Detect which cell encompasses the target text, then output its [X, Y] center coordinate. 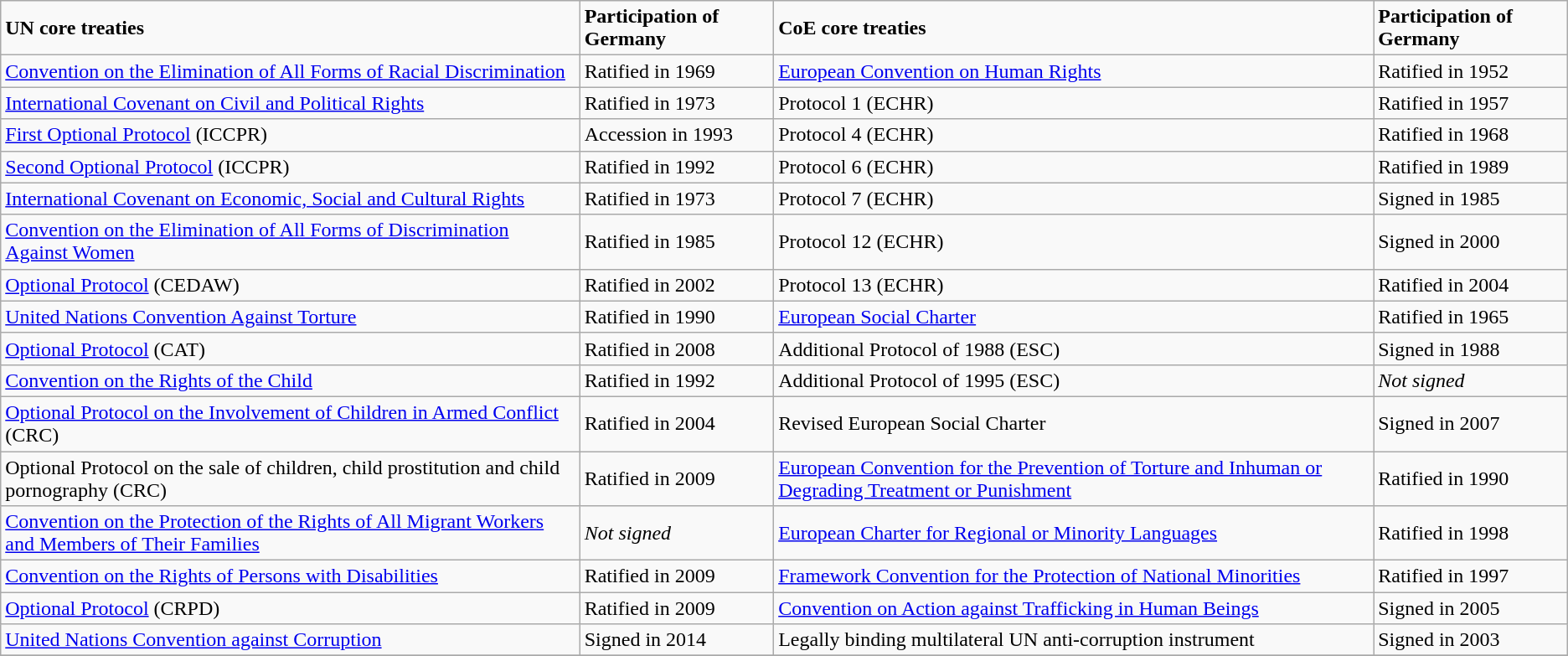
Ratified in 1989 [1471, 167]
Ratified in 1952 [1471, 71]
European Convention on Human Rights [1074, 71]
Ratified in 2008 [677, 349]
Convention on the Protection of the Rights of All Migrant Workers and Members of Their Families [290, 533]
Convention on the Rights of Persons with Disabilities [290, 576]
Convention on the Elimination of All Forms of Discrimination Against Women [290, 241]
Convention on the Elimination of All Forms of Racial Discrimination [290, 71]
European Charter for Regional or Minority Languages [1074, 533]
Ratified in 1957 [1471, 103]
Protocol 4 (ECHR) [1074, 135]
CoE core treaties [1074, 28]
Ratified in 1968 [1471, 135]
Ratified in 2002 [677, 285]
Signed in 2014 [677, 640]
First Optional Protocol (ICCPR) [290, 135]
Additional Protocol of 1995 (ESC) [1074, 380]
Optional Protocol on the sale of children, child prostitution and child pornography (CRC) [290, 478]
Ratified in 1965 [1471, 317]
Optional Protocol (CRPD) [290, 608]
Signed in 1988 [1471, 349]
Signed in 2007 [1471, 424]
Signed in 2000 [1471, 241]
Signed in 2005 [1471, 608]
International Covenant on Civil and Political Rights [290, 103]
Optional Protocol (CEDAW) [290, 285]
UN core treaties [290, 28]
Revised European Social Charter [1074, 424]
United Nations Convention against Corruption [290, 640]
Ratified in 1969 [677, 71]
Protocol 7 (ECHR) [1074, 199]
Legally binding multilateral UN anti-corruption instrument [1074, 640]
Convention on Action against Trafficking in Human Beings [1074, 608]
United Nations Convention Against Torture [290, 317]
Protocol 13 (ECHR) [1074, 285]
Second Optional Protocol (ICCPR) [290, 167]
Optional Protocol (CAT) [290, 349]
Protocol 1 (ECHR) [1074, 103]
Convention on the Rights of the Child [290, 380]
Signed in 1985 [1471, 199]
Optional Protocol on the Involvement of Children in Armed Conflict (CRC) [290, 424]
Protocol 12 (ECHR) [1074, 241]
Protocol 6 (ECHR) [1074, 167]
Signed in 2003 [1471, 640]
Framework Convention for the Protection of National Minorities [1074, 576]
European Convention for the Prevention of Torture and Inhuman or Degrading Treatment or Punishment [1074, 478]
Additional Protocol of 1988 (ESC) [1074, 349]
Ratified in 1985 [677, 241]
European Social Charter [1074, 317]
Ratified in 1998 [1471, 533]
International Covenant on Economic, Social and Cultural Rights [290, 199]
Ratified in 1997 [1471, 576]
Accession in 1993 [677, 135]
